Pinpoint the cell where the given text exists, returning its (X, Y) midpoint coordinate. 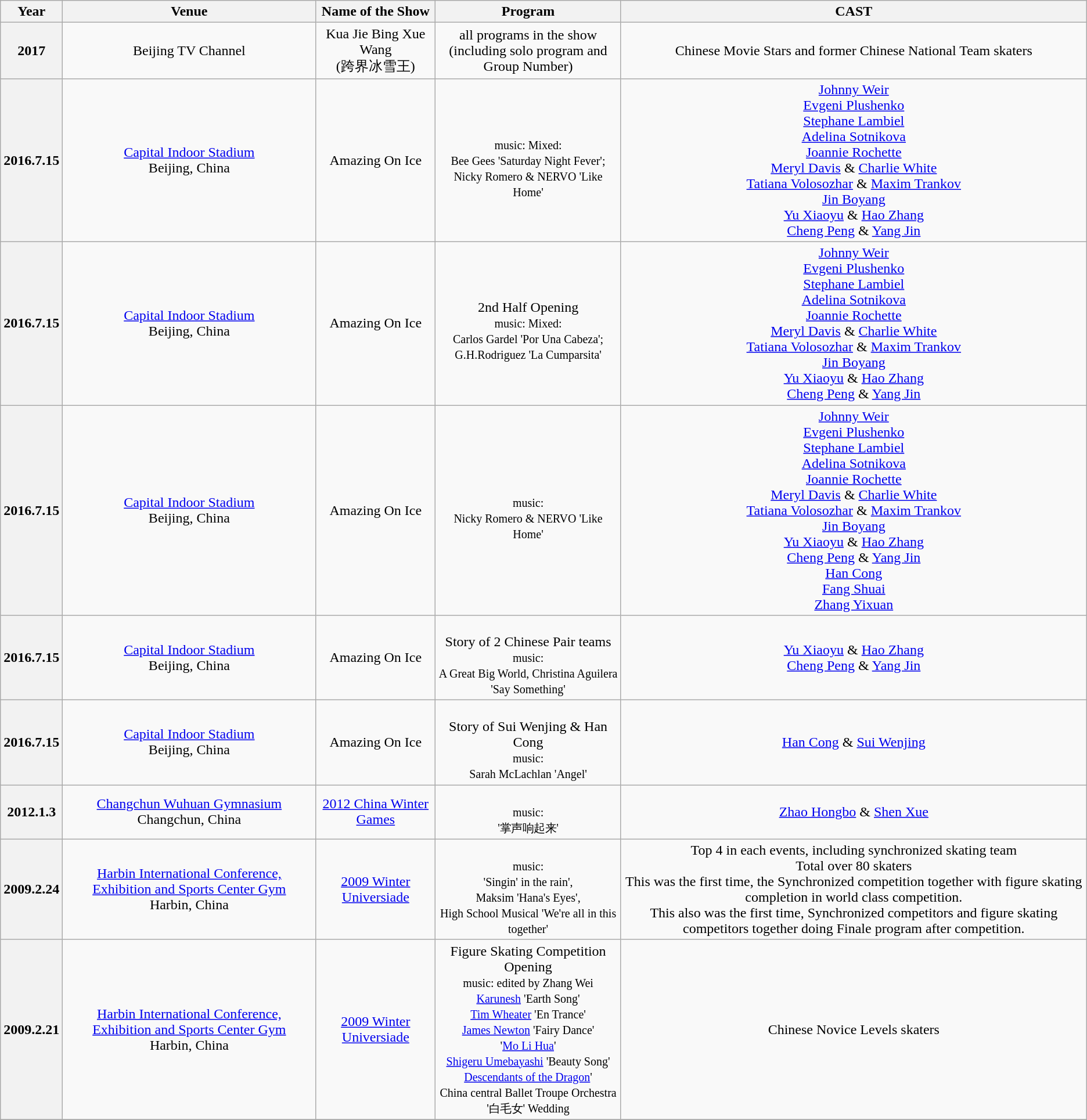
all programs in the show(including solo program and Group Number) (528, 51)
Story of 2 Chinese Pair teams music: A Great Big World, Christina Aguilera 'Say Something' (528, 658)
Name of the Show (376, 12)
Chinese Novice Levels skaters (854, 1029)
music: Nicky Romero & NERVO 'Like Home' (528, 510)
Kua Jie Bing Xue Wang(跨界冰雪王) (376, 51)
music: Mixed: Bee Gees 'Saturday Night Fever'; Nicky Romero & NERVO 'Like Home' (528, 160)
2012.1.3 (31, 812)
Zhao Hongbo & Shen Xue (854, 812)
Venue (189, 12)
Year (31, 12)
Beijing TV Channel (189, 51)
2009.2.24 (31, 889)
music: 'Singin' in the rain', Maksim 'Hana's Eyes', High School Musical 'We're all in this together' (528, 889)
music: '掌声响起来' (528, 812)
CAST (854, 12)
Chinese Movie Stars and former Chinese National Team skaters (854, 51)
2017 (31, 51)
2012 China Winter Games (376, 812)
Yu Xiaoyu & Hao Zhang Cheng Peng & Yang Jin (854, 658)
2009.2.21 (31, 1029)
Story of Sui Wenjing & Han Cong music: Sarah McLachlan 'Angel' (528, 743)
2nd Half Opening music: Mixed: Carlos Gardel 'Por Una Cabeza'; G.H.Rodriguez 'La Cumparsita' (528, 323)
Changchun Wuhuan Gymnasium Changchun, China (189, 812)
Han Cong & Sui Wenjing (854, 743)
Program (528, 12)
